Identify which cell holds the provided text, then report its (X, Y) central coordinate. 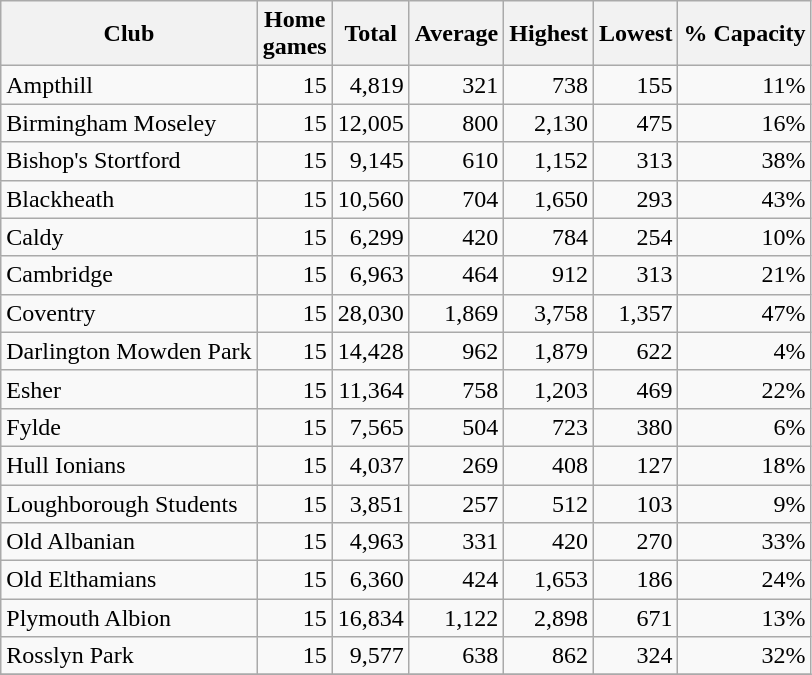
Lowest (636, 34)
800 (456, 123)
7,565 (370, 427)
4% (744, 351)
Club (129, 34)
11% (744, 85)
Cambridge (129, 275)
Homegames (294, 34)
38% (744, 161)
Plymouth Albion (129, 618)
12,005 (370, 123)
1,203 (549, 389)
758 (456, 389)
610 (456, 161)
Blackheath (129, 199)
33% (744, 542)
321 (456, 85)
9,145 (370, 161)
Old Albanian (129, 542)
6,299 (370, 237)
3,758 (549, 313)
13% (744, 618)
254 (636, 237)
186 (636, 580)
% Capacity (744, 34)
293 (636, 199)
Ampthill (129, 85)
269 (456, 465)
4,819 (370, 85)
32% (744, 656)
331 (456, 542)
324 (636, 656)
Caldy (129, 237)
2,898 (549, 618)
6,963 (370, 275)
257 (456, 503)
270 (636, 542)
Fylde (129, 427)
11,364 (370, 389)
9% (744, 503)
784 (549, 237)
Rosslyn Park (129, 656)
Birmingham Moseley (129, 123)
10% (744, 237)
380 (636, 427)
3,851 (370, 503)
21% (744, 275)
28,030 (370, 313)
155 (636, 85)
1,122 (456, 618)
469 (636, 389)
1,650 (549, 199)
43% (744, 199)
2,130 (549, 123)
512 (549, 503)
464 (456, 275)
671 (636, 618)
22% (744, 389)
Average (456, 34)
Coventry (129, 313)
16% (744, 123)
6% (744, 427)
1,879 (549, 351)
504 (456, 427)
4,963 (370, 542)
912 (549, 275)
4,037 (370, 465)
704 (456, 199)
408 (549, 465)
24% (744, 580)
10,560 (370, 199)
475 (636, 123)
1,869 (456, 313)
Darlington Mowden Park (129, 351)
Highest (549, 34)
862 (549, 656)
16,834 (370, 618)
723 (549, 427)
1,653 (549, 580)
6,360 (370, 580)
1,357 (636, 313)
424 (456, 580)
1,152 (549, 161)
Loughborough Students (129, 503)
638 (456, 656)
Total (370, 34)
14,428 (370, 351)
Old Elthamians (129, 580)
738 (549, 85)
9,577 (370, 656)
18% (744, 465)
622 (636, 351)
Hull Ionians (129, 465)
Esher (129, 389)
47% (744, 313)
Bishop's Stortford (129, 161)
127 (636, 465)
103 (636, 503)
962 (456, 351)
